Provide the (x, y) coordinate of the cell's center where the given text is located.  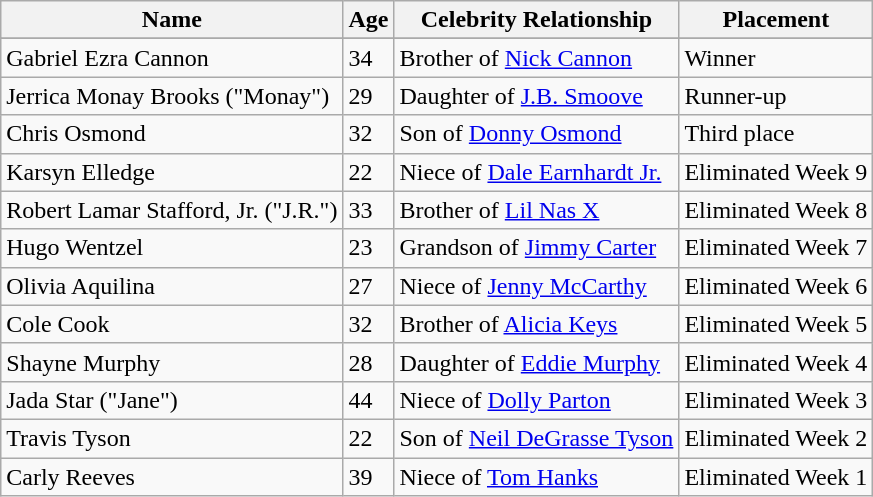
Son of Donny Osmond (536, 134)
Eliminated Week 6 (776, 286)
Age (368, 20)
Niece of Dolly Parton (536, 400)
Name (172, 20)
Shayne Murphy (172, 362)
Eliminated Week 1 (776, 477)
Eliminated Week 5 (776, 324)
Eliminated Week 9 (776, 172)
29 (368, 96)
Winner (776, 58)
Niece of Jenny McCarthy (536, 286)
Hugo Wentzel (172, 248)
27 (368, 286)
Eliminated Week 4 (776, 362)
Brother of Nick Cannon (536, 58)
33 (368, 210)
23 (368, 248)
Niece of Dale Earnhardt Jr. (536, 172)
Eliminated Week 2 (776, 438)
Placement (776, 20)
Runner-up (776, 96)
Celebrity Relationship (536, 20)
39 (368, 477)
Eliminated Week 7 (776, 248)
Travis Tyson (172, 438)
34 (368, 58)
Grandson of Jimmy Carter (536, 248)
Carly Reeves (172, 477)
Brother of Lil Nas X (536, 210)
Karsyn Elledge (172, 172)
Gabriel Ezra Cannon (172, 58)
Daughter of J.B. Smoove (536, 96)
Jada Star ("Jane") (172, 400)
Daughter of Eddie Murphy (536, 362)
Olivia Aquilina (172, 286)
28 (368, 362)
Third place (776, 134)
Brother of Alicia Keys (536, 324)
Robert Lamar Stafford, Jr. ("J.R.") (172, 210)
44 (368, 400)
Son of Neil DeGrasse Tyson (536, 438)
Cole Cook (172, 324)
Jerrica Monay Brooks ("Monay") (172, 96)
Eliminated Week 8 (776, 210)
Niece of Tom Hanks (536, 477)
Eliminated Week 3 (776, 400)
Chris Osmond (172, 134)
